Determine the (X, Y) coordinate at the center of the cell enclosing the given text.  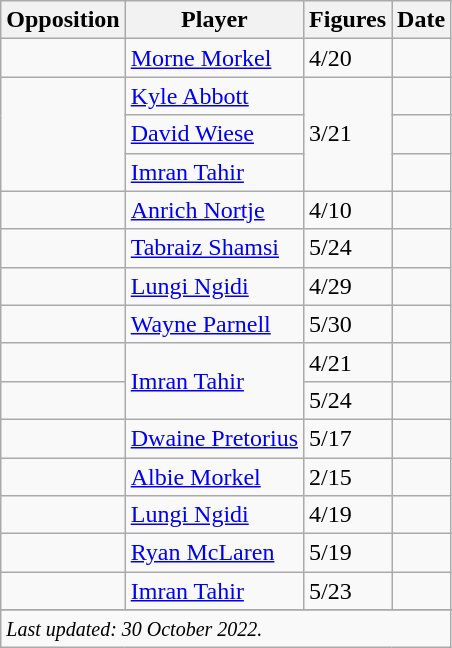
Player (214, 20)
Ryan McLaren (214, 553)
4/20 (348, 58)
Figures (348, 20)
5/23 (348, 591)
5/19 (348, 553)
Albie Morkel (214, 477)
3/21 (348, 134)
Wayne Parnell (214, 324)
Kyle Abbott (214, 96)
Opposition (63, 20)
4/21 (348, 362)
Date (422, 20)
4/29 (348, 286)
Anrich Nortje (214, 210)
4/10 (348, 210)
David Wiese (214, 134)
Tabraiz Shamsi (214, 248)
Dwaine Pretorius (214, 438)
5/17 (348, 438)
Last updated: 30 October 2022. (226, 629)
4/19 (348, 515)
2/15 (348, 477)
Morne Morkel (214, 58)
5/30 (348, 324)
